Pinpoint the cell where the given text exists, returning its [X, Y] midpoint coordinate. 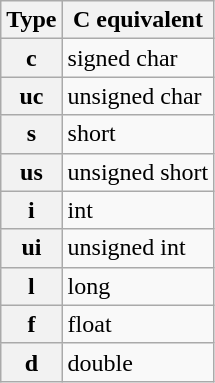
us [32, 172]
unsigned char [138, 96]
uc [32, 96]
c [32, 58]
float [138, 324]
int [138, 210]
d [32, 362]
i [32, 210]
double [138, 362]
s [32, 134]
unsigned short [138, 172]
l [32, 286]
ui [32, 248]
short [138, 134]
unsigned int [138, 248]
Type [32, 20]
signed char [138, 58]
f [32, 324]
C equivalent [138, 20]
long [138, 286]
